Return (X, Y) of the center of cell containing provided text 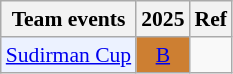
Sudirman Cup (68, 55)
B (162, 55)
2025 (162, 19)
Team events (68, 19)
Ref (211, 19)
